Extract the [X, Y] coordinate from the center of the cell holding the provided text.  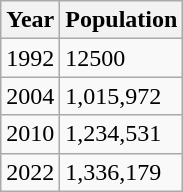
1,336,179 [122, 172]
2022 [30, 172]
1,015,972 [122, 96]
1992 [30, 58]
12500 [122, 58]
1,234,531 [122, 134]
Year [30, 20]
2010 [30, 134]
Population [122, 20]
2004 [30, 96]
